Provide the [X, Y] coordinate of the cell's center where the given text is located.  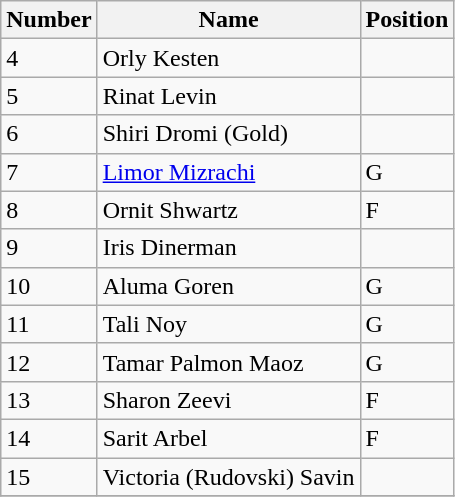
Position [407, 20]
9 [49, 248]
4 [49, 58]
11 [49, 324]
Rinat Levin [228, 96]
Iris Dinerman [228, 248]
13 [49, 400]
Orly Kesten [228, 58]
6 [49, 134]
Tali Noy [228, 324]
10 [49, 286]
Victoria (Rudovski) Savin [228, 477]
Name [228, 20]
Aluma Goren [228, 286]
Tamar Palmon Maoz [228, 362]
Ornit Shwartz [228, 210]
Sharon Zeevi [228, 400]
12 [49, 362]
5 [49, 96]
Limor Mizrachi [228, 172]
8 [49, 210]
Sarit Arbel [228, 438]
Shiri Dromi (Gold) [228, 134]
7 [49, 172]
14 [49, 438]
Number [49, 20]
15 [49, 477]
